Capture the cell that displays the provided text and extract its (x, y) central coordinate. 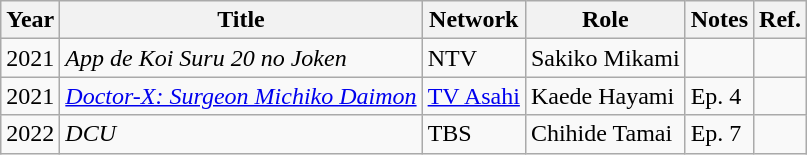
TBS (474, 134)
Notes (719, 20)
Ep. 4 (719, 96)
Kaede Hayami (605, 96)
Sakiko Mikami (605, 58)
Ep. 7 (719, 134)
Chihide Tamai (605, 134)
Network (474, 20)
NTV (474, 58)
Year (30, 20)
Doctor-X: Surgeon Michiko Daimon (241, 96)
DCU (241, 134)
Ref. (780, 20)
TV Asahi (474, 96)
Role (605, 20)
App de Koi Suru 20 no Joken (241, 58)
Title (241, 20)
2022 (30, 134)
